Capture the cell that displays the provided text and extract its (x, y) central coordinate. 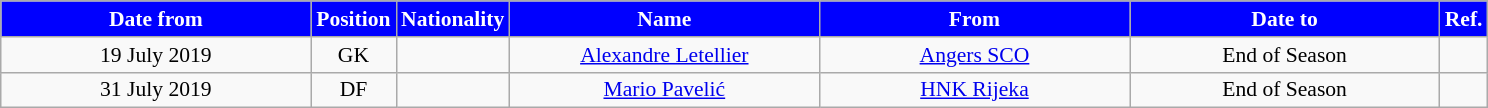
Date to (1285, 19)
GK (354, 55)
Name (664, 19)
HNK Rijeka (974, 90)
Position (354, 19)
19 July 2019 (156, 55)
From (974, 19)
Alexandre Letellier (664, 55)
Date from (156, 19)
Ref. (1464, 19)
Nationality (452, 19)
31 July 2019 (156, 90)
DF (354, 90)
Angers SCO (974, 55)
Mario Pavelić (664, 90)
